Detect which cell encompasses the target text, then output its (X, Y) center coordinate. 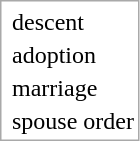
marriage (72, 89)
adoption (72, 55)
descent (72, 23)
spouse order (72, 121)
